Return the (x, y) coordinate for the center point of the cell that contains the specified text.  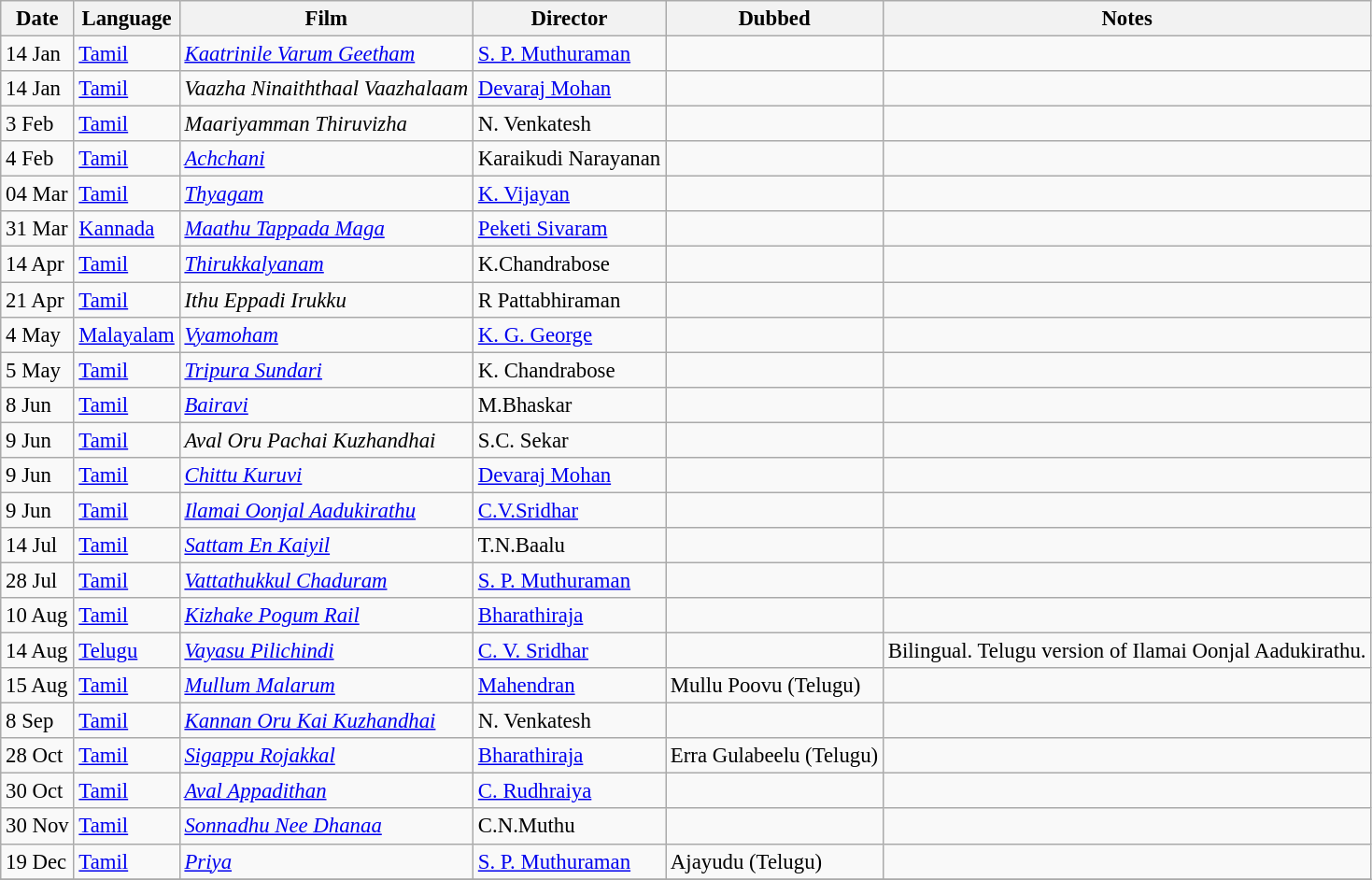
Aval Appadithan (326, 791)
Vayasu Pilichindi (326, 651)
14 Aug (37, 651)
Karaikudi Narayanan (570, 159)
30 Nov (37, 827)
8 Jun (37, 405)
Kannada (127, 229)
Erra Gulabeelu (Telugu) (775, 756)
21 Apr (37, 300)
Kannan Oru Kai Kuzhandhai (326, 721)
K. Chandrabose (570, 370)
Tripura Sundari (326, 370)
Vattathukkul Chaduram (326, 580)
28 Oct (37, 756)
K. Vijayan (570, 194)
8 Sep (37, 721)
Aval Oru Pachai Kuzhandhai (326, 440)
Maathu Tappada Maga (326, 229)
Malayalam (127, 334)
S.C. Sekar (570, 440)
10 Aug (37, 616)
Vyamoham (326, 334)
K.Chandrabose (570, 264)
14 Jul (37, 546)
T.N.Baalu (570, 546)
Dubbed (775, 19)
Vaazha Ninaiththaal Vaazhalaam (326, 89)
19 Dec (37, 861)
Bilingual. Telugu version of Ilamai Oonjal Aadukirathu. (1126, 651)
15 Aug (37, 686)
Kizhake Pogum Rail (326, 616)
28 Jul (37, 580)
Ajayudu (Telugu) (775, 861)
Maariyamman Thiruvizha (326, 124)
4 May (37, 334)
Mahendran (570, 686)
14 Apr (37, 264)
Achchani (326, 159)
31 Mar (37, 229)
Notes (1126, 19)
30 Oct (37, 791)
K. G. George (570, 334)
4 Feb (37, 159)
Date (37, 19)
Sonnadhu Nee Dhanaa (326, 827)
Thirukkalyanam (326, 264)
Peketi Sivaram (570, 229)
C.V.Sridhar (570, 510)
Priya (326, 861)
5 May (37, 370)
3 Feb (37, 124)
Thyagam (326, 194)
Sattam En Kaiyil (326, 546)
04 Mar (37, 194)
Sigappu Rojakkal (326, 756)
Director (570, 19)
Chittu Kuruvi (326, 475)
R Pattabhiraman (570, 300)
Kaatrinile Varum Geetham (326, 54)
Telugu (127, 651)
Mullu Poovu (Telugu) (775, 686)
C. Rudhraiya (570, 791)
C. V. Sridhar (570, 651)
Ilamai Oonjal Aadukirathu (326, 510)
Ithu Eppadi Irukku (326, 300)
Language (127, 19)
Mullum Malarum (326, 686)
C.N.Muthu (570, 827)
M.Bhaskar (570, 405)
Film (326, 19)
Bairavi (326, 405)
